Provide the (X, Y) coordinate of the cell's center where the given text is located.  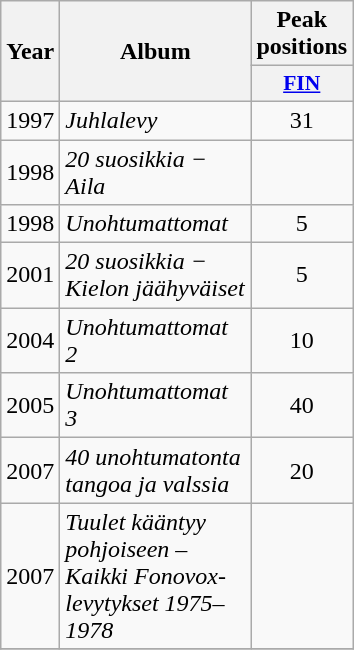
Unohtumattomat 2 (156, 340)
1997 (30, 120)
Juhlalevy (156, 120)
Album (156, 52)
FIN (302, 84)
20 suosikkia − Kielon jäähyväiset (156, 276)
20 (302, 470)
Unohtumattomat (156, 224)
Unohtumattomat 3 (156, 406)
2001 (30, 276)
40 (302, 406)
Peak positions (302, 34)
Year (30, 52)
20 suosikkia − Aila (156, 172)
2005 (30, 406)
40 unohtumatonta tangoa ja valssia (156, 470)
Tuulet kääntyy pohjoiseen – Kaikki Fonovox-levytykset 1975–1978 (156, 576)
10 (302, 340)
2004 (30, 340)
31 (302, 120)
